For the text-containing cell, return its midpoint in (x, y) coordinate format. 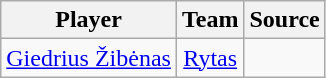
Team (210, 20)
Source (284, 20)
Rytas (210, 58)
Player (89, 20)
Giedrius Žibėnas (89, 58)
